Scan for the cell matching the given text and deliver its (x, y) coordinate at center. 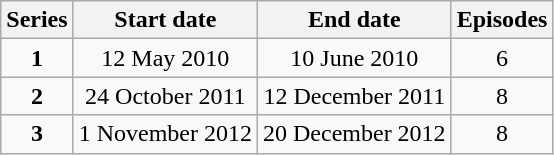
3 (37, 134)
10 June 2010 (354, 58)
Start date (165, 20)
20 December 2012 (354, 134)
12 December 2011 (354, 96)
24 October 2011 (165, 96)
1 November 2012 (165, 134)
1 (37, 58)
2 (37, 96)
6 (502, 58)
End date (354, 20)
Series (37, 20)
Episodes (502, 20)
12 May 2010 (165, 58)
